Identify which cell holds the provided text, then report its [x, y] central coordinate. 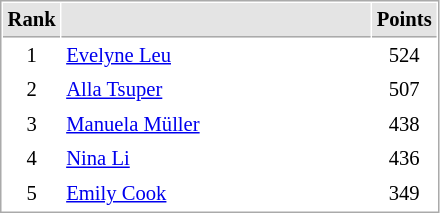
4 [32, 158]
Rank [32, 20]
Evelyne Leu [216, 56]
Alla Tsuper [216, 90]
Points [404, 20]
507 [404, 90]
5 [32, 194]
436 [404, 158]
Emily Cook [216, 194]
3 [32, 124]
438 [404, 124]
Nina Li [216, 158]
Manuela Müller [216, 124]
524 [404, 56]
1 [32, 56]
349 [404, 194]
2 [32, 90]
